Detect which cell encompasses the target text, then output its [x, y] center coordinate. 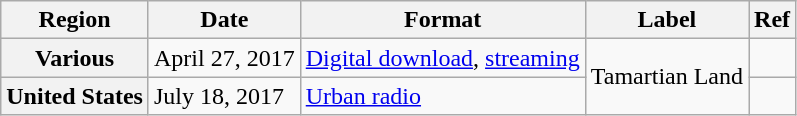
Label [666, 20]
Digital download, streaming [442, 58]
Urban radio [442, 96]
Date [224, 20]
United States [75, 96]
April 27, 2017 [224, 58]
Region [75, 20]
Format [442, 20]
Various [75, 58]
July 18, 2017 [224, 96]
Tamartian Land [666, 77]
Ref [772, 20]
